Return [X, Y] of the center of cell containing provided text 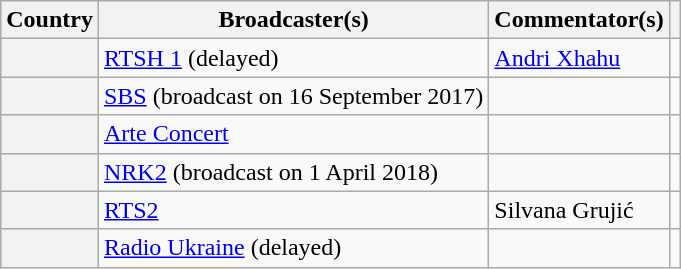
SBS (broadcast on 16 September 2017) [293, 96]
Commentator(s) [579, 20]
Andri Xhahu [579, 58]
Broadcaster(s) [293, 20]
Silvana Grujić [579, 210]
Arte Concert [293, 134]
Radio Ukraine (delayed) [293, 248]
Country [50, 20]
RTSH 1 (delayed) [293, 58]
RTS2 [293, 210]
NRK2 (broadcast on 1 April 2018) [293, 172]
